Determine the [x, y] coordinate at the center of the cell enclosing the given text.  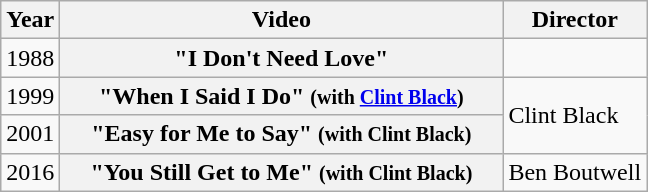
1988 [30, 58]
1999 [30, 96]
"When I Said I Do" (with Clint Black) [282, 96]
Video [282, 20]
2001 [30, 134]
"You Still Get to Me" (with Clint Black) [282, 172]
Year [30, 20]
"I Don't Need Love" [282, 58]
Ben Boutwell [575, 172]
2016 [30, 172]
Clint Black [575, 115]
Director [575, 20]
"Easy for Me to Say" (with Clint Black) [282, 134]
